Capture the cell that displays the provided text and extract its (X, Y) central coordinate. 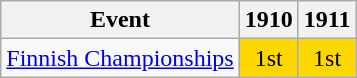
Finnish Championships (120, 58)
Event (120, 20)
1910 (268, 20)
1911 (327, 20)
